Return [x, y] of the center of cell containing provided text 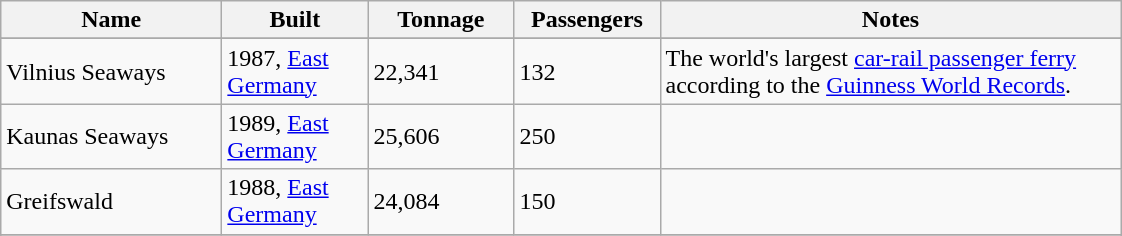
132 [587, 72]
Tonnage [441, 20]
1988, East Germany [295, 202]
1987, East Germany [295, 72]
250 [587, 136]
Name [112, 20]
150 [587, 202]
Passengers [587, 20]
Kaunas Seaways [112, 136]
24,084 [441, 202]
Greifswald [112, 202]
22,341 [441, 72]
1989, East Germany [295, 136]
The world's largest car-rail passenger ferry according to the Guinness World Records. [890, 72]
Built [295, 20]
25,606 [441, 136]
Vilnius Seaways [112, 72]
Notes [890, 20]
